Scan for the cell matching the given text and deliver its (X, Y) coordinate at center. 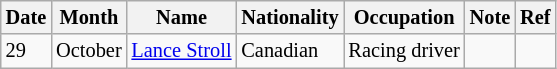
October (88, 51)
Note (490, 17)
Racing driver (404, 51)
Nationality (290, 17)
Date (26, 17)
Canadian (290, 51)
29 (26, 51)
Occupation (404, 17)
Month (88, 17)
Lance Stroll (182, 51)
Ref (535, 17)
Name (182, 17)
